Extract the (X, Y) coordinate from the center of the cell holding the provided text.  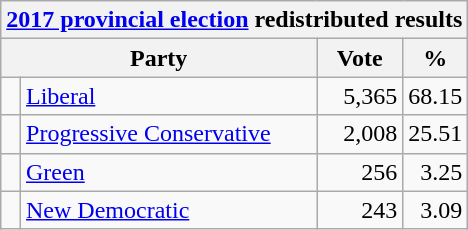
Liberal (169, 96)
New Democratic (169, 210)
Vote (360, 58)
2,008 (360, 134)
3.25 (436, 172)
25.51 (436, 134)
243 (360, 210)
Progressive Conservative (169, 134)
2017 provincial election redistributed results (234, 20)
68.15 (436, 96)
Party (159, 58)
5,365 (360, 96)
% (436, 58)
Green (169, 172)
256 (360, 172)
3.09 (436, 210)
